Scan for the cell matching the given text and deliver its (X, Y) coordinate at center. 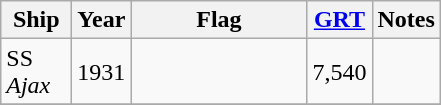
7,540 (340, 72)
Notes (406, 20)
SS Ajax (36, 72)
Flag (219, 20)
Ship (36, 20)
Year (102, 20)
GRT (340, 20)
1931 (102, 72)
